Extract the (x, y) coordinate from the center of the cell holding the provided text.  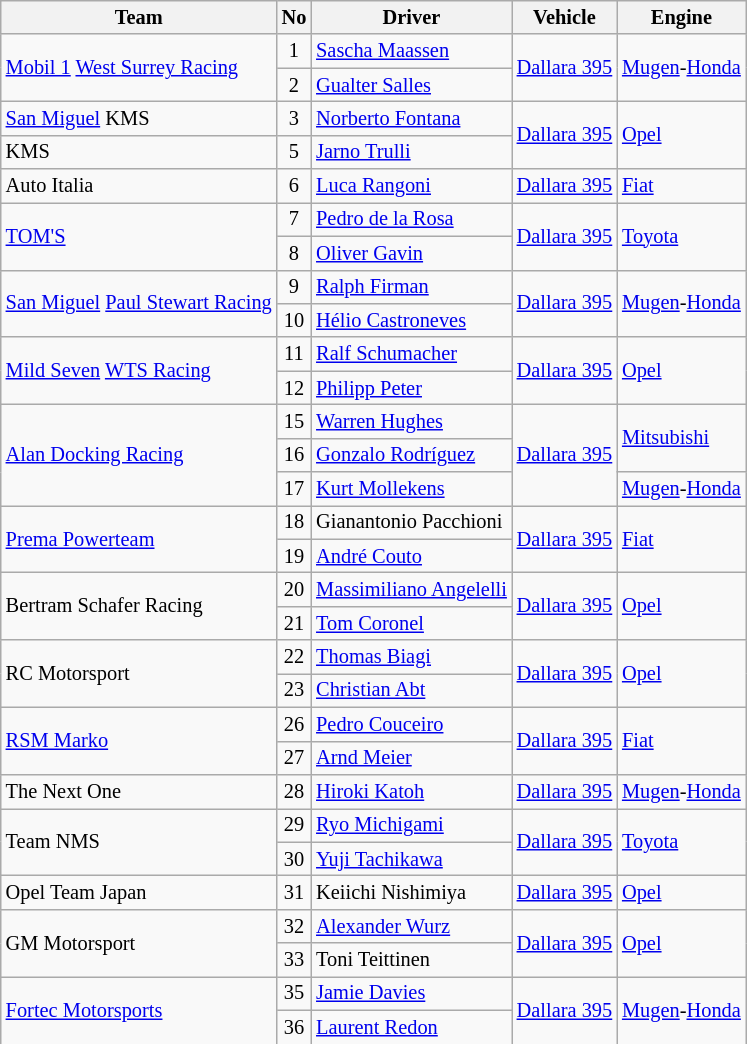
16 (294, 455)
21 (294, 623)
TOM'S (139, 236)
No (294, 17)
Mild Seven WTS Racing (139, 370)
20 (294, 589)
Kurt Mollekens (412, 489)
11 (294, 354)
Gonzalo Rodríguez (412, 455)
Norberto Fontana (412, 118)
Team NMS (139, 842)
Jamie Davies (412, 993)
10 (294, 320)
Oliver Gavin (412, 253)
The Next One (139, 791)
1 (294, 51)
19 (294, 556)
36 (294, 1027)
2 (294, 85)
Team (139, 17)
17 (294, 489)
Fortec Motorsports (139, 1010)
Toni Teittinen (412, 960)
18 (294, 522)
San Miguel Paul Stewart Racing (139, 304)
Keiichi Nishimiya (412, 892)
Luca Rangoni (412, 186)
9 (294, 287)
Engine (682, 17)
15 (294, 421)
Thomas Biagi (412, 657)
Vehicle (564, 17)
Gianantonio Pacchioni (412, 522)
KMS (139, 152)
Driver (412, 17)
31 (294, 892)
8 (294, 253)
Pedro Couceiro (412, 724)
Warren Hughes (412, 421)
Mitsubishi (682, 438)
GM Motorsport (139, 942)
23 (294, 690)
André Couto (412, 556)
Mobil 1 West Surrey Racing (139, 68)
Arnd Meier (412, 758)
12 (294, 388)
Hélio Castroneves (412, 320)
6 (294, 186)
Opel Team Japan (139, 892)
26 (294, 724)
5 (294, 152)
San Miguel KMS (139, 118)
Prema Powerteam (139, 538)
RSM Marko (139, 740)
Laurent Redon (412, 1027)
Pedro de la Rosa (412, 219)
29 (294, 825)
Ryo Michigami (412, 825)
Yuji Tachikawa (412, 859)
Massimiliano Angelelli (412, 589)
Philipp Peter (412, 388)
3 (294, 118)
RC Motorsport (139, 674)
28 (294, 791)
7 (294, 219)
22 (294, 657)
33 (294, 960)
Tom Coronel (412, 623)
Christian Abt (412, 690)
Alexander Wurz (412, 926)
Gualter Salles (412, 85)
Auto Italia (139, 186)
Alan Docking Racing (139, 454)
Hiroki Katoh (412, 791)
27 (294, 758)
Ralf Schumacher (412, 354)
Ralph Firman (412, 287)
32 (294, 926)
35 (294, 993)
Bertram Schafer Racing (139, 606)
Jarno Trulli (412, 152)
30 (294, 859)
Sascha Maassen (412, 51)
